Determine the (x, y) coordinate at the center of the cell enclosing the given text.  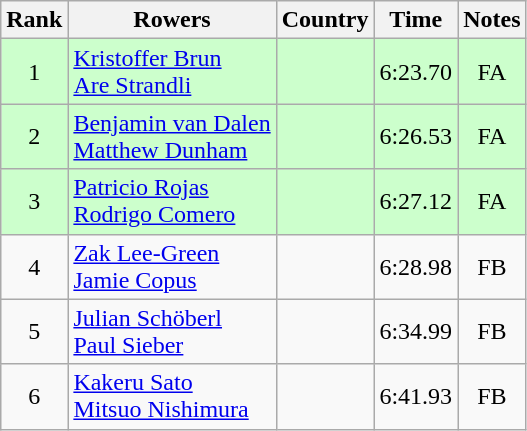
6:23.70 (416, 72)
6:27.12 (416, 202)
Zak Lee-GreenJamie Copus (172, 266)
Benjamin van DalenMatthew Dunham (172, 136)
Country (325, 20)
6:26.53 (416, 136)
6:41.93 (416, 396)
Rowers (172, 20)
1 (34, 72)
6:28.98 (416, 266)
2 (34, 136)
Rank (34, 20)
6:34.99 (416, 332)
Kakeru SatoMitsuo Nishimura (172, 396)
4 (34, 266)
Julian SchöberlPaul Sieber (172, 332)
Kristoffer BrunAre Strandli (172, 72)
Time (416, 20)
Notes (492, 20)
5 (34, 332)
Patricio RojasRodrigo Comero (172, 202)
6 (34, 396)
3 (34, 202)
